Detect which cell encompasses the target text, then output its (x, y) center coordinate. 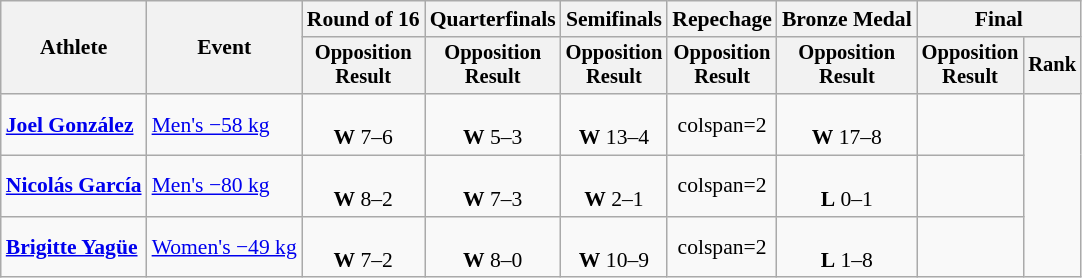
Men's −58 kg (224, 124)
Joel González (74, 124)
Quarterfinals (493, 19)
W 8–2 (364, 186)
W 7–6 (364, 124)
L 0–1 (847, 186)
W 8–0 (493, 248)
W 17–8 (847, 124)
Round of 16 (364, 19)
Rank (1052, 66)
Athlete (74, 48)
W 5–3 (493, 124)
Brigitte Yagüe (74, 248)
Nicolás García (74, 186)
Bronze Medal (847, 19)
W 7–3 (493, 186)
L 1–8 (847, 248)
Semifinals (614, 19)
Final (999, 19)
Repechage (722, 19)
W 2–1 (614, 186)
W 13–4 (614, 124)
Women's −49 kg (224, 248)
W 10–9 (614, 248)
Event (224, 48)
W 7–2 (364, 248)
Men's −80 kg (224, 186)
